Determine the (X, Y) coordinate at the center of the cell enclosing the given text.  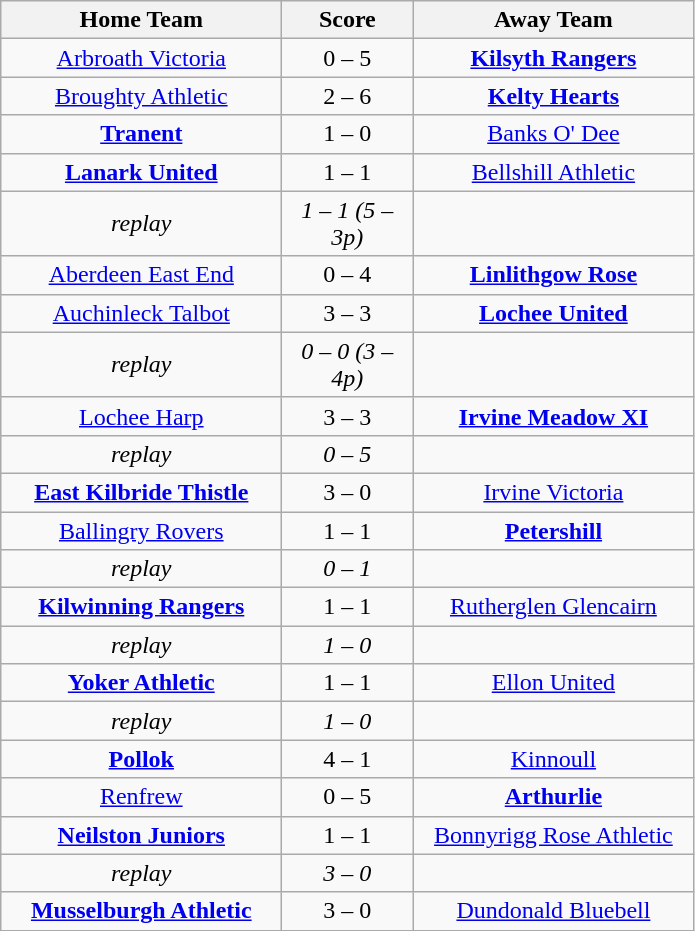
Lochee United (554, 313)
Irvine Victoria (554, 492)
Home Team (142, 20)
Broughty Athletic (142, 96)
Petershill (554, 531)
Kilwinning Rangers (142, 607)
Bonnyrigg Rose Athletic (554, 835)
East Kilbride Thistle (142, 492)
Arthurlie (554, 797)
Renfrew (142, 797)
Bellshill Athletic (554, 172)
Musselburgh Athletic (142, 911)
Away Team (554, 20)
Arbroath Victoria (142, 58)
0 – 0 (3 – 4p) (348, 364)
Yoker Athletic (142, 683)
0 – 1 (348, 569)
Score (348, 20)
Kelty Hearts (554, 96)
1 – 1 (5 – 3p) (348, 224)
Ellon United (554, 683)
4 – 1 (348, 759)
0 – 4 (348, 275)
Lochee Harp (142, 416)
Pollok (142, 759)
2 – 6 (348, 96)
Auchinleck Talbot (142, 313)
Neilston Juniors (142, 835)
Ballingry Rovers (142, 531)
Linlithgow Rose (554, 275)
Tranent (142, 134)
Aberdeen East End (142, 275)
Lanark United (142, 172)
Dundonald Bluebell (554, 911)
Irvine Meadow XI (554, 416)
Kinnoull (554, 759)
Kilsyth Rangers (554, 58)
Banks O' Dee (554, 134)
Rutherglen Glencairn (554, 607)
